Search for the cell housing the specified text and yield its [X, Y] center coordinate. 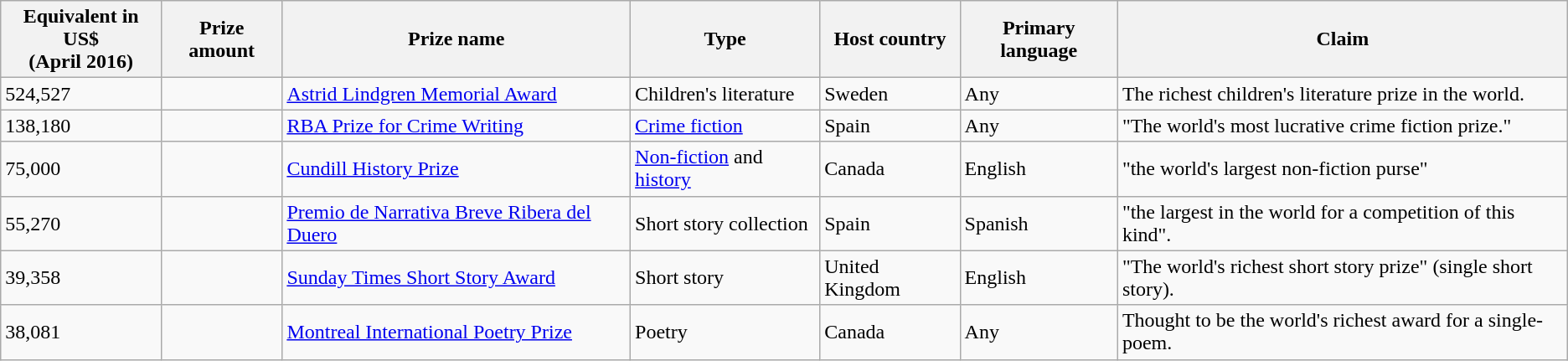
"the largest in the world for a competition of this kind". [1342, 223]
Prize name [456, 39]
Non-fiction and history [725, 169]
Prize amount [222, 39]
39,358 [81, 278]
Thought to be the world's richest award for a single-poem. [1342, 332]
Sunday Times Short Story Award [456, 278]
Equivalent in US$(April 2016) [81, 39]
Primary language [1039, 39]
Spanish [1039, 223]
Astrid Lindgren Memorial Award [456, 94]
Short story collection [725, 223]
"the world's largest non-fiction purse" [1342, 169]
524,527 [81, 94]
138,180 [81, 126]
Premio de Narrativa Breve Ribera del Duero [456, 223]
The richest children's literature prize in the world. [1342, 94]
"The world's most lucrative crime fiction prize." [1342, 126]
Claim [1342, 39]
RBA Prize for Crime Writing [456, 126]
Cundill History Prize [456, 169]
Sweden [890, 94]
Crime fiction [725, 126]
Children's literature [725, 94]
75,000 [81, 169]
Type [725, 39]
Host country [890, 39]
"The world's richest short story prize" (single short story). [1342, 278]
38,081 [81, 332]
55,270 [81, 223]
Montreal International Poetry Prize [456, 332]
Short story [725, 278]
United Kingdom [890, 278]
Poetry [725, 332]
